From the cell containing the given text, extract its center point as (X, Y) coordinate. 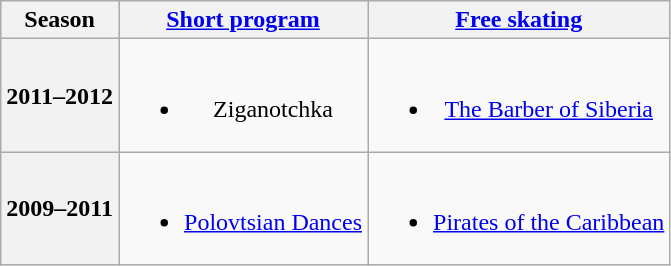
Polovtsian Dances (242, 208)
Ziganotchka (242, 96)
Season (60, 20)
The Barber of Siberia (519, 96)
Free skating (519, 20)
Pirates of the Caribbean (519, 208)
2009–2011 (60, 208)
2011–2012 (60, 96)
Short program (242, 20)
